Search for the cell housing the specified text and yield its [x, y] center coordinate. 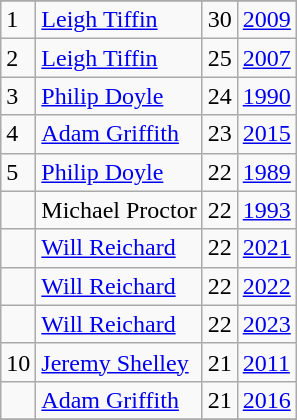
2 [18, 58]
2022 [266, 286]
Michael Proctor [119, 210]
1993 [266, 210]
2009 [266, 20]
2016 [266, 400]
1 [18, 20]
24 [220, 96]
30 [220, 20]
4 [18, 134]
23 [220, 134]
2023 [266, 324]
Jeremy Shelley [119, 362]
5 [18, 172]
3 [18, 96]
25 [220, 58]
2015 [266, 134]
2021 [266, 248]
2011 [266, 362]
2007 [266, 58]
1990 [266, 96]
1989 [266, 172]
10 [18, 362]
